Locate the cell with the specified text and output its [X, Y] center coordinate. 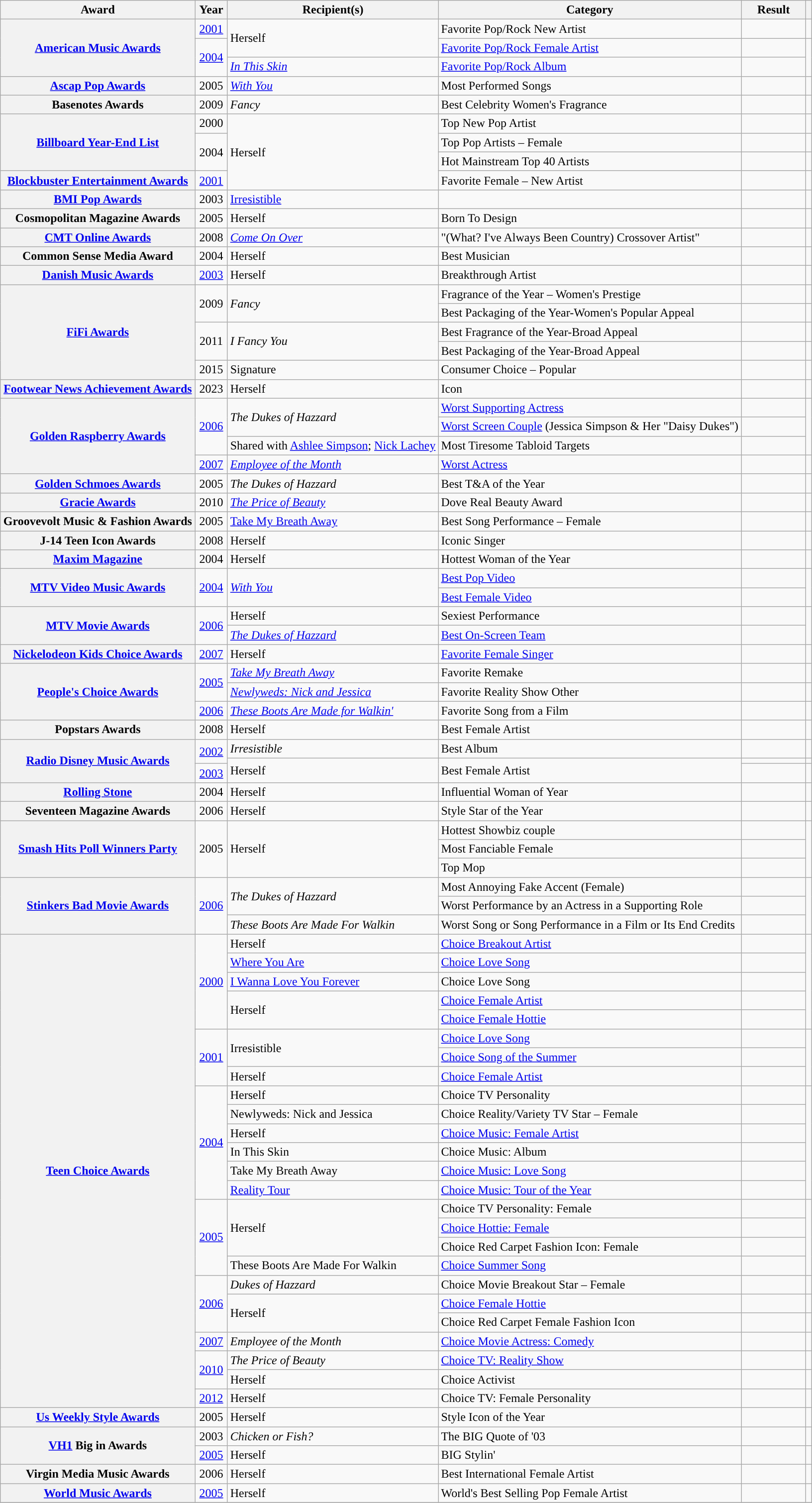
People's Choice Awards [98, 692]
Popstars Awards [98, 730]
Blockbuster Entertainment Awards [98, 180]
Dove Real Beauty Award [590, 502]
Choice Music: Album [590, 1152]
Danish Music Awards [98, 275]
Choice TV Personality [590, 1095]
Most Tiresome Tabloid Targets [590, 445]
Choice Music: Love Song [590, 1171]
Choice TV: Reality Show [590, 1360]
J-14 Teen Icon Awards [98, 540]
Top Pop Artists – Female [590, 142]
Maxim Magazine [98, 559]
Worst Screen Couple (Jessica Simpson & Her "Daisy Dukes") [590, 427]
Best Album [590, 749]
2015 [211, 370]
Worst Song or Song Performance in a Film or Its End Credits [590, 925]
I Wanna Love You Forever [333, 981]
Influential Woman of Year [590, 792]
Most Annoying Fake Accent (Female) [590, 887]
Worst Supporting Actress [590, 408]
Best On-Screen Team [590, 635]
Chicken or Fish? [333, 1436]
Hottest Showbiz couple [590, 830]
American Music Awards [98, 48]
Golden Schmoes Awards [98, 483]
Top Mop [590, 868]
Best International Female Artist [590, 1474]
Best T&A of the Year [590, 483]
Born To Design [590, 218]
Hot Mainstream Top 40 Artists [590, 161]
Favorite Remake [590, 673]
Golden Raspberry Awards [98, 436]
FiFi Awards [98, 332]
Recipient(s) [333, 10]
MTV Video Music Awards [98, 588]
Award [98, 10]
Best Packaging of the Year-Broad Appeal [590, 351]
Favorite Pop/Rock Album [590, 67]
I Fancy You [333, 341]
Best Female Video [590, 597]
Signature [333, 370]
Favorite Reality Show Other [590, 692]
Favorite Female Singer [590, 654]
Fragrance of the Year – Women's Prestige [590, 294]
Consumer Choice – Popular [590, 370]
Choice Red Carpet Fashion Icon: Female [590, 1247]
Rolling Stone [98, 792]
Ascap Pop Awards [98, 86]
Smash Hits Poll Winners Party [98, 849]
Reality Tour [333, 1190]
Worst Actress [590, 464]
Choice Music: Tour of the Year [590, 1190]
Iconic Singer [590, 540]
Best Celebrity Women's Fragrance [590, 105]
The BIG Quote of '03 [590, 1436]
Best Fragrance of the Year-Broad Appeal [590, 332]
Choice Summer Song [590, 1266]
Top New Pop Artist [590, 123]
Dukes of Hazzard [333, 1285]
VH1 Big in Awards [98, 1445]
Favorite Pop/Rock Female Artist [590, 48]
Choice Movie Actress: Comedy [590, 1341]
Hottest Woman of the Year [590, 559]
Virgin Media Music Awards [98, 1474]
Favorite Song from a Film [590, 711]
Choice Movie Breakout Star – Female [590, 1285]
2002 [211, 751]
Year [211, 10]
Choice TV: Female Personality [590, 1398]
Most Performed Songs [590, 86]
Teen Choice Awards [98, 1171]
Shared with Ashlee Simpson; Nick Lachey [333, 445]
Billboard Year-End List [98, 142]
Choice Reality/Variety TV Star – Female [590, 1114]
BMI Pop Awards [98, 199]
2023 [211, 389]
These Boots Are Made for Walkin' [333, 711]
BIG Stylin' [590, 1455]
Style Icon of the Year [590, 1417]
Best Musician [590, 256]
Most Fanciable Female [590, 849]
Where You Are [333, 963]
CMT Online Awards [98, 237]
Result [774, 10]
Stinkers Bad Movie Awards [98, 906]
Style Star of the Year [590, 811]
Footwear News Achievement Awards [98, 389]
Category [590, 10]
Choice Song of the Summer [590, 1057]
Nickelodeon Kids Choice Awards [98, 654]
Choice Hottie: Female [590, 1228]
Choice Music: Female Artist [590, 1133]
Best Pop Video [590, 578]
Common Sense Media Award [98, 256]
Basenotes Awards [98, 105]
Radio Disney Music Awards [98, 760]
Breakthrough Artist [590, 275]
Sexiest Performance [590, 616]
2011 [211, 341]
Favorite Pop/Rock New Artist [590, 29]
Choice Activist [590, 1379]
Cosmopolitan Magazine Awards [98, 218]
Choice Breakout Artist [590, 944]
Favorite Female – New Artist [590, 180]
Choice TV Personality: Female [590, 1209]
Worst Performance by an Actress in a Supporting Role [590, 906]
Icon [590, 389]
MTV Movie Awards [98, 626]
Groovevolt Music & Fashion Awards [98, 521]
"(What? I've Always Been Country) Crossover Artist" [590, 237]
Seventeen Magazine Awards [98, 811]
Come On Over [333, 237]
World Music Awards [98, 1493]
World's Best Selling Pop Female Artist [590, 1493]
Choice Red Carpet Female Fashion Icon [590, 1322]
Gracie Awards [98, 502]
Best Song Performance – Female [590, 521]
Us Weekly Style Awards [98, 1417]
2012 [211, 1398]
Best Packaging of the Year-Women's Popular Appeal [590, 313]
